Determine the [X, Y] coordinate at the center of the cell enclosing the given text.  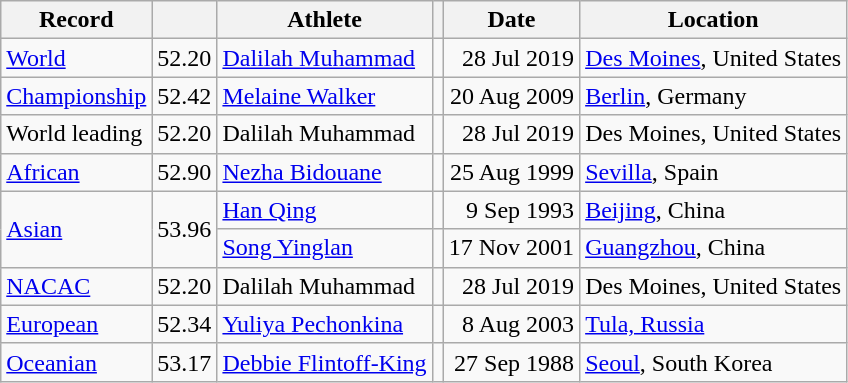
World leading [76, 134]
NACAC [76, 286]
52.90 [184, 172]
Sevilla, Spain [714, 172]
9 Sep 1993 [511, 210]
African [76, 172]
Date [511, 20]
53.96 [184, 229]
Record [76, 20]
World [76, 58]
Song Yinglan [324, 248]
53.17 [184, 362]
Han Qing [324, 210]
European [76, 324]
8 Aug 2003 [511, 324]
Tula, Russia [714, 324]
17 Nov 2001 [511, 248]
52.42 [184, 96]
Melaine Walker [324, 96]
Oceanian [76, 362]
25 Aug 1999 [511, 172]
Asian [76, 229]
Berlin, Germany [714, 96]
52.34 [184, 324]
Guangzhou, China [714, 248]
Nezha Bidouane [324, 172]
27 Sep 1988 [511, 362]
Yuliya Pechonkina [324, 324]
20 Aug 2009 [511, 96]
Athlete [324, 20]
Seoul, South Korea [714, 362]
Debbie Flintoff-King [324, 362]
Location [714, 20]
Championship [76, 96]
Beijing, China [714, 210]
